Extract the (X, Y) coordinate from the center of the cell holding the provided text.  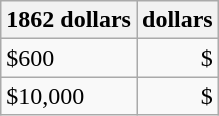
$10,000 (69, 96)
dollars (177, 20)
1862 dollars (69, 20)
$600 (69, 58)
